Locate the cell with the specified text and output its (X, Y) center coordinate. 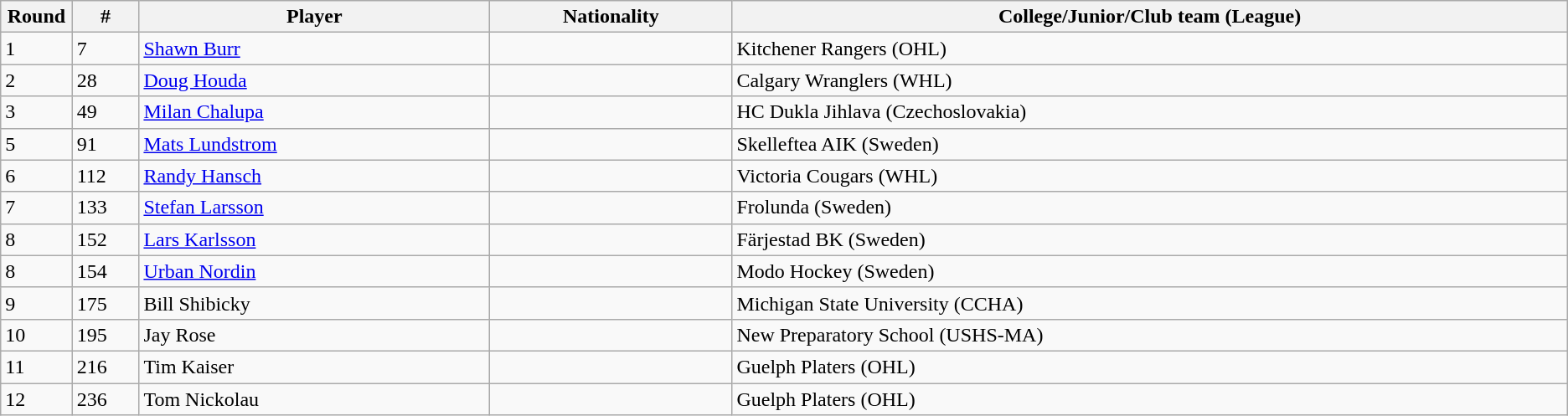
Randy Hansch (315, 176)
133 (106, 208)
College/Junior/Club team (League) (1149, 17)
Milan Chalupa (315, 112)
10 (37, 335)
152 (106, 239)
Nationality (611, 17)
28 (106, 80)
11 (37, 367)
216 (106, 367)
236 (106, 399)
Tom Nickolau (315, 399)
Round (37, 17)
195 (106, 335)
5 (37, 144)
1 (37, 49)
Tim Kaiser (315, 367)
Player (315, 17)
Frolunda (Sweden) (1149, 208)
12 (37, 399)
Shawn Burr (315, 49)
# (106, 17)
New Preparatory School (USHS-MA) (1149, 335)
Skelleftea AIK (Sweden) (1149, 144)
9 (37, 303)
112 (106, 176)
6 (37, 176)
91 (106, 144)
Michigan State University (CCHA) (1149, 303)
49 (106, 112)
Lars Karlsson (315, 239)
Jay Rose (315, 335)
Bill Shibicky (315, 303)
HC Dukla Jihlava (Czechoslovakia) (1149, 112)
Mats Lundstrom (315, 144)
2 (37, 80)
Doug Houda (315, 80)
Modo Hockey (Sweden) (1149, 271)
3 (37, 112)
154 (106, 271)
Kitchener Rangers (OHL) (1149, 49)
175 (106, 303)
Urban Nordin (315, 271)
Calgary Wranglers (WHL) (1149, 80)
Färjestad BK (Sweden) (1149, 239)
Victoria Cougars (WHL) (1149, 176)
Stefan Larsson (315, 208)
